Provide the (X, Y) coordinate of the cell's center where the given text is located.  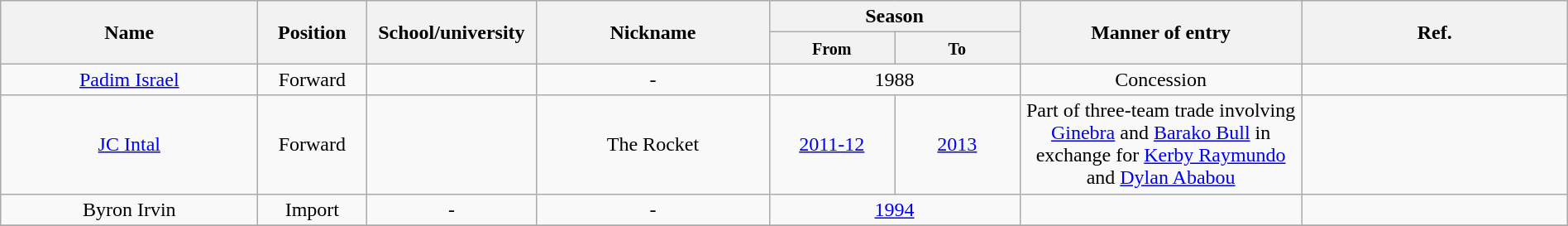
Part of three-team trade involving Ginebra and Barako Bull in exchange for Kerby Raymundo and Dylan Ababou (1161, 144)
Manner of entry (1161, 32)
Padim Israel (129, 79)
Position (313, 32)
Nickname (653, 32)
Name (129, 32)
Concession (1161, 79)
Byron Irvin (129, 209)
To (958, 48)
Ref. (1434, 32)
The Rocket (653, 144)
1988 (895, 79)
JC Intal (129, 144)
Import (313, 209)
2013 (958, 144)
Season (895, 17)
From (832, 48)
2011-12 (832, 144)
School/university (452, 32)
1994 (895, 209)
